For the text-containing cell, return its midpoint in [x, y] coordinate format. 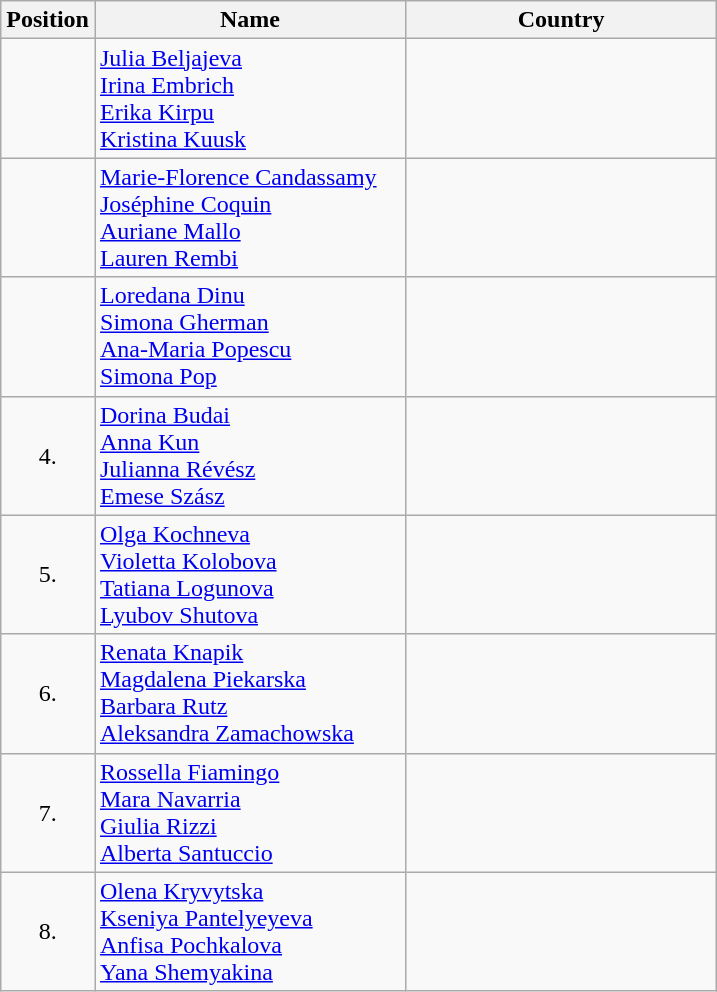
8. [48, 932]
7. [48, 812]
Marie-Florence CandassamyJoséphine CoquinAuriane MalloLauren Rembi [250, 218]
Dorina BudaiAnna KunJulianna RévészEmese Szász [250, 456]
4. [48, 456]
Country [562, 20]
Rossella FiamingoMara NavarriaGiulia RizziAlberta Santuccio [250, 812]
Loredana DinuSimona GhermanAna-Maria PopescuSimona Pop [250, 336]
Position [48, 20]
Renata KnapikMagdalena PiekarskaBarbara RutzAleksandra Zamachowska [250, 694]
Olga KochnevaVioletta KolobovaTatiana LogunovaLyubov Shutova [250, 574]
6. [48, 694]
Olena KryvytskaKseniya PantelyeyevaAnfisa PochkalovaYana Shemyakina [250, 932]
5. [48, 574]
Julia BeljajevaIrina EmbrichErika KirpuKristina Kuusk [250, 98]
Name [250, 20]
